Extract the (X, Y) coordinate from the center of the cell holding the provided text.  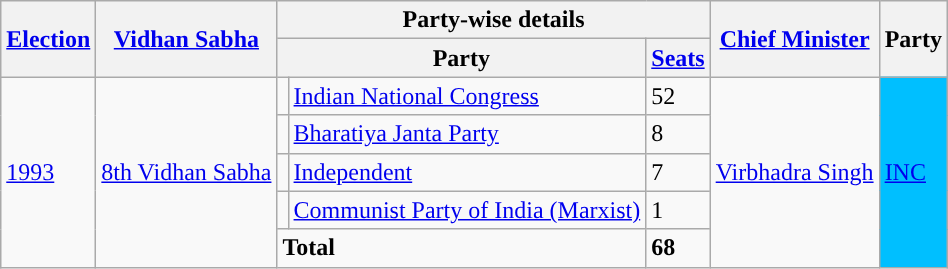
Election (48, 39)
Total (462, 248)
52 (678, 96)
Party-wise details (494, 20)
Bharatiya Janta Party (467, 134)
Seats (678, 58)
Vidhan Sabha (186, 39)
68 (678, 248)
Independent (467, 172)
8th Vidhan Sabha (186, 172)
1993 (48, 172)
7 (678, 172)
1 (678, 210)
Indian National Congress (467, 96)
Chief Minister (794, 39)
Virbhadra Singh (794, 172)
INC (913, 172)
Communist Party of India (Marxist) (467, 210)
8 (678, 134)
